Provide the (X, Y) coordinate of the cell's center where the given text is located.  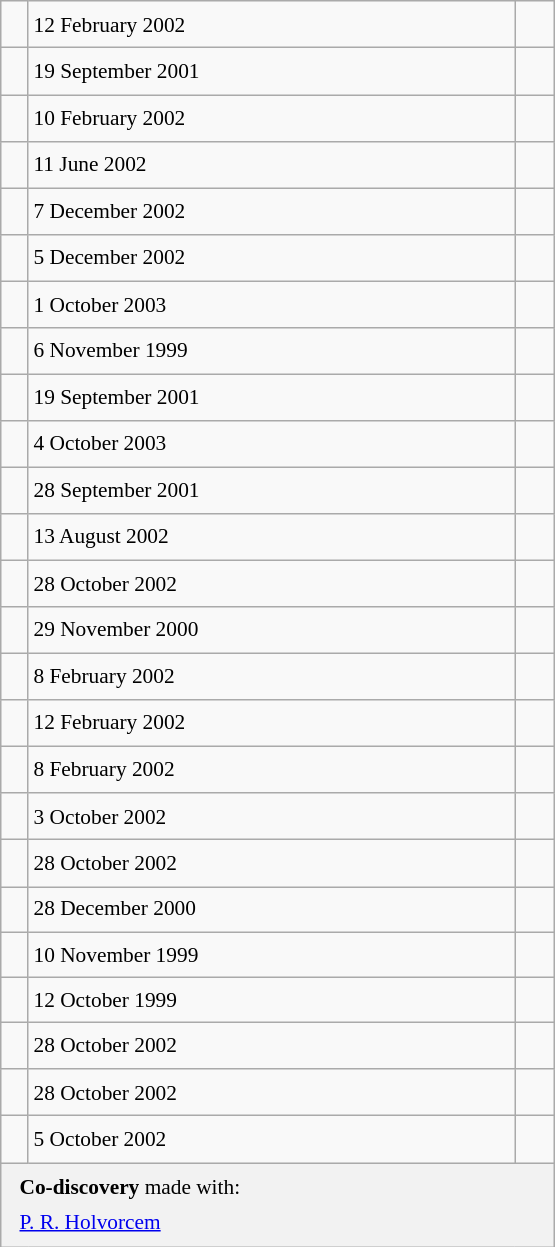
4 October 2003 (272, 444)
13 August 2002 (272, 538)
29 November 2000 (272, 630)
28 September 2001 (272, 490)
10 November 1999 (272, 954)
3 October 2002 (272, 816)
5 October 2002 (272, 1140)
11 June 2002 (272, 164)
12 October 1999 (272, 1000)
10 February 2002 (272, 118)
5 December 2002 (272, 258)
7 December 2002 (272, 212)
6 November 1999 (272, 350)
1 October 2003 (272, 306)
28 December 2000 (272, 908)
Co-discovery made with: P. R. Holvorcem (278, 1205)
